For the text-containing cell, return its midpoint in [x, y] coordinate format. 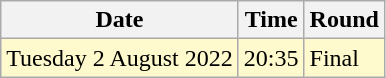
Round [344, 20]
Final [344, 58]
Date [120, 20]
Tuesday 2 August 2022 [120, 58]
20:35 [271, 58]
Time [271, 20]
